Provide the [x, y] coordinate of the cell's center where the given text is located.  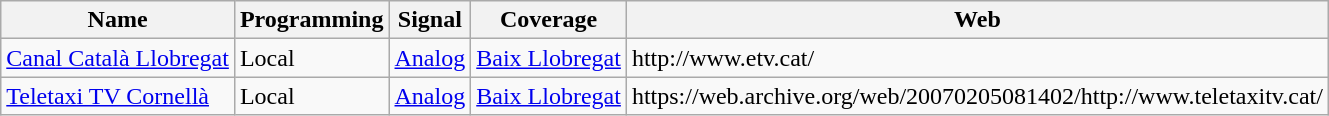
http://www.etv.cat/ [977, 58]
Teletaxi TV Cornellà [118, 96]
Coverage [549, 20]
Name [118, 20]
Programming [312, 20]
Canal Català Llobregat [118, 58]
https://web.archive.org/web/20070205081402/http://www.teletaxitv.cat/ [977, 96]
Web [977, 20]
Signal [430, 20]
